Pinpoint the cell where the given text exists, returning its (X, Y) midpoint coordinate. 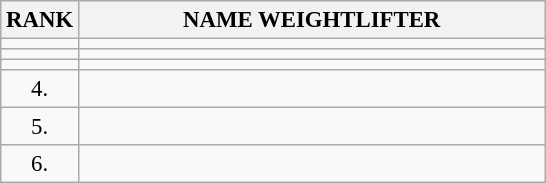
4. (40, 89)
RANK (40, 20)
NAME WEIGHTLIFTER (312, 20)
5. (40, 127)
